Search for the cell housing the specified text and yield its (x, y) center coordinate. 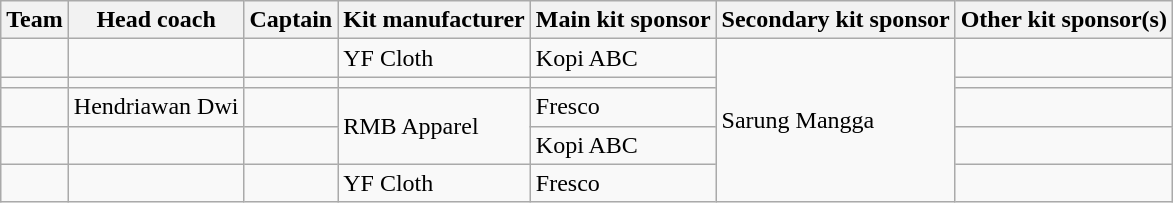
Head coach (156, 20)
Secondary kit sponsor (836, 20)
Kit manufacturer (434, 20)
Team (35, 20)
Sarung Mangga (836, 120)
Hendriawan Dwi (156, 107)
RMB Apparel (434, 126)
Main kit sponsor (623, 20)
Other kit sponsor(s) (1064, 20)
Captain (291, 20)
